Return [x, y] of the center of cell containing provided text 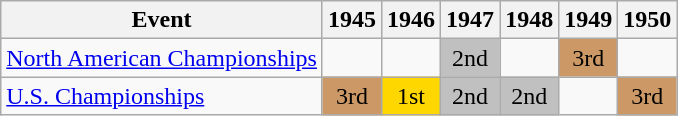
1950 [648, 20]
1946 [412, 20]
1947 [470, 20]
North American Championships [162, 58]
1st [412, 96]
Event [162, 20]
U.S. Championships [162, 96]
1948 [530, 20]
1949 [588, 20]
1945 [352, 20]
